Pinpoint the cell where the given text exists, returning its [x, y] midpoint coordinate. 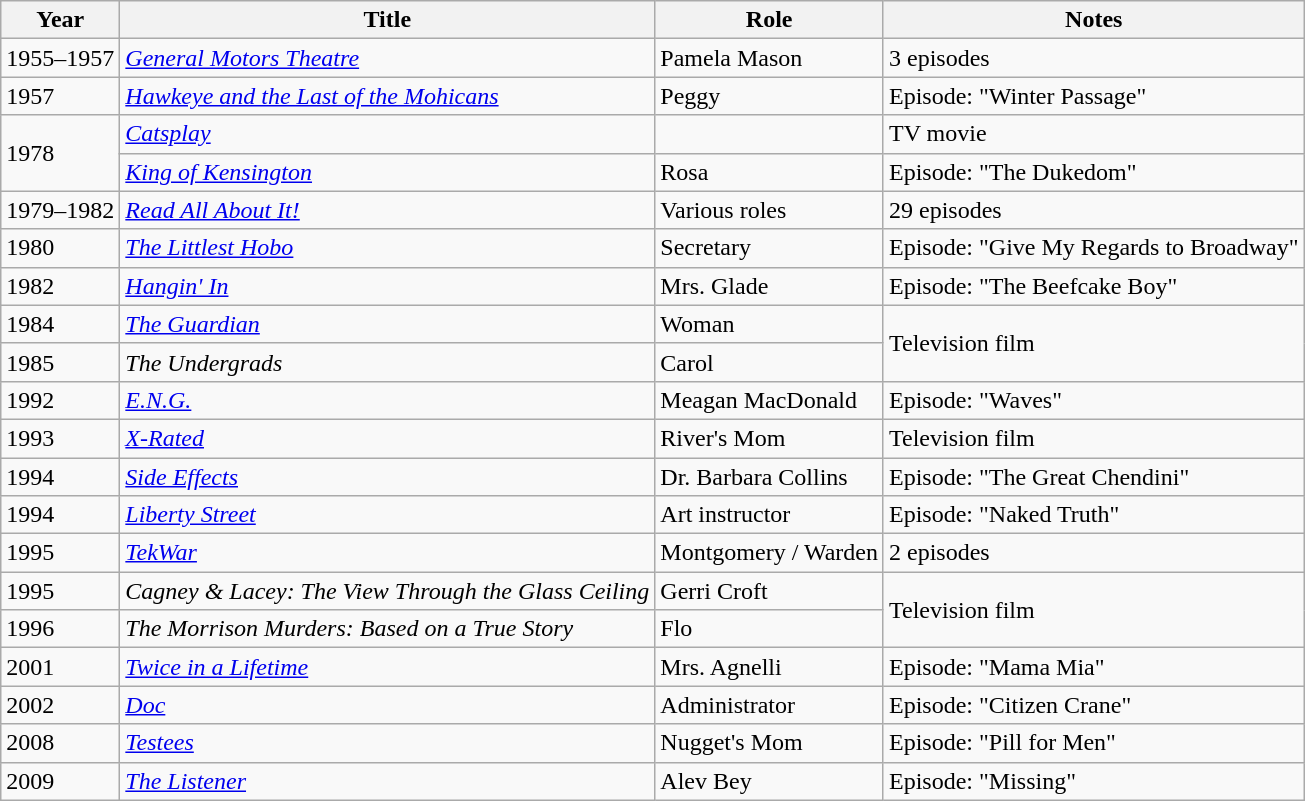
Secretary [770, 248]
2008 [60, 743]
Dr. Barbara Collins [770, 477]
The Undergrads [388, 362]
Title [388, 20]
Catsplay [388, 134]
Episode: "Citizen Crane" [1094, 705]
Episode: "Winter Passage" [1094, 96]
Cagney & Lacey: The View Through the Glass Ceiling [388, 591]
1993 [60, 438]
General Motors Theatre [388, 58]
Art instructor [770, 515]
Hawkeye and the Last of the Mohicans [388, 96]
Pamela Mason [770, 58]
Carol [770, 362]
29 episodes [1094, 210]
E.N.G. [388, 400]
Montgomery / Warden [770, 553]
Notes [1094, 20]
1992 [60, 400]
River's Mom [770, 438]
Episode: "Waves" [1094, 400]
2 episodes [1094, 553]
Administrator [770, 705]
Rosa [770, 172]
1984 [60, 324]
The Morrison Murders: Based on a True Story [388, 629]
Episode: "Give My Regards to Broadway" [1094, 248]
TekWar [388, 553]
Episode: "Naked Truth" [1094, 515]
1982 [60, 286]
Year [60, 20]
Various roles [770, 210]
Testees [388, 743]
Peggy [770, 96]
Nugget's Mom [770, 743]
1979–1982 [60, 210]
1955–1957 [60, 58]
Role [770, 20]
Twice in a Lifetime [388, 667]
The Listener [388, 781]
Woman [770, 324]
Side Effects [388, 477]
Liberty Street [388, 515]
3 episodes [1094, 58]
Doc [388, 705]
2009 [60, 781]
Meagan MacDonald [770, 400]
TV movie [1094, 134]
1957 [60, 96]
Gerri Croft [770, 591]
Episode: "The Dukedom" [1094, 172]
X-Rated [388, 438]
1978 [60, 153]
King of Kensington [388, 172]
Episode: "The Beefcake Boy" [1094, 286]
Episode: "Missing" [1094, 781]
Episode: "Mama Mia" [1094, 667]
The Guardian [388, 324]
1996 [60, 629]
2001 [60, 667]
Flo [770, 629]
Mrs. Agnelli [770, 667]
1985 [60, 362]
The Littlest Hobo [388, 248]
Mrs. Glade [770, 286]
Episode: "The Great Chendini" [1094, 477]
2002 [60, 705]
Read All About It! [388, 210]
Hangin' In [388, 286]
1980 [60, 248]
Episode: "Pill for Men" [1094, 743]
Alev Bey [770, 781]
